Locate the cell with the specified text and output its (X, Y) center coordinate. 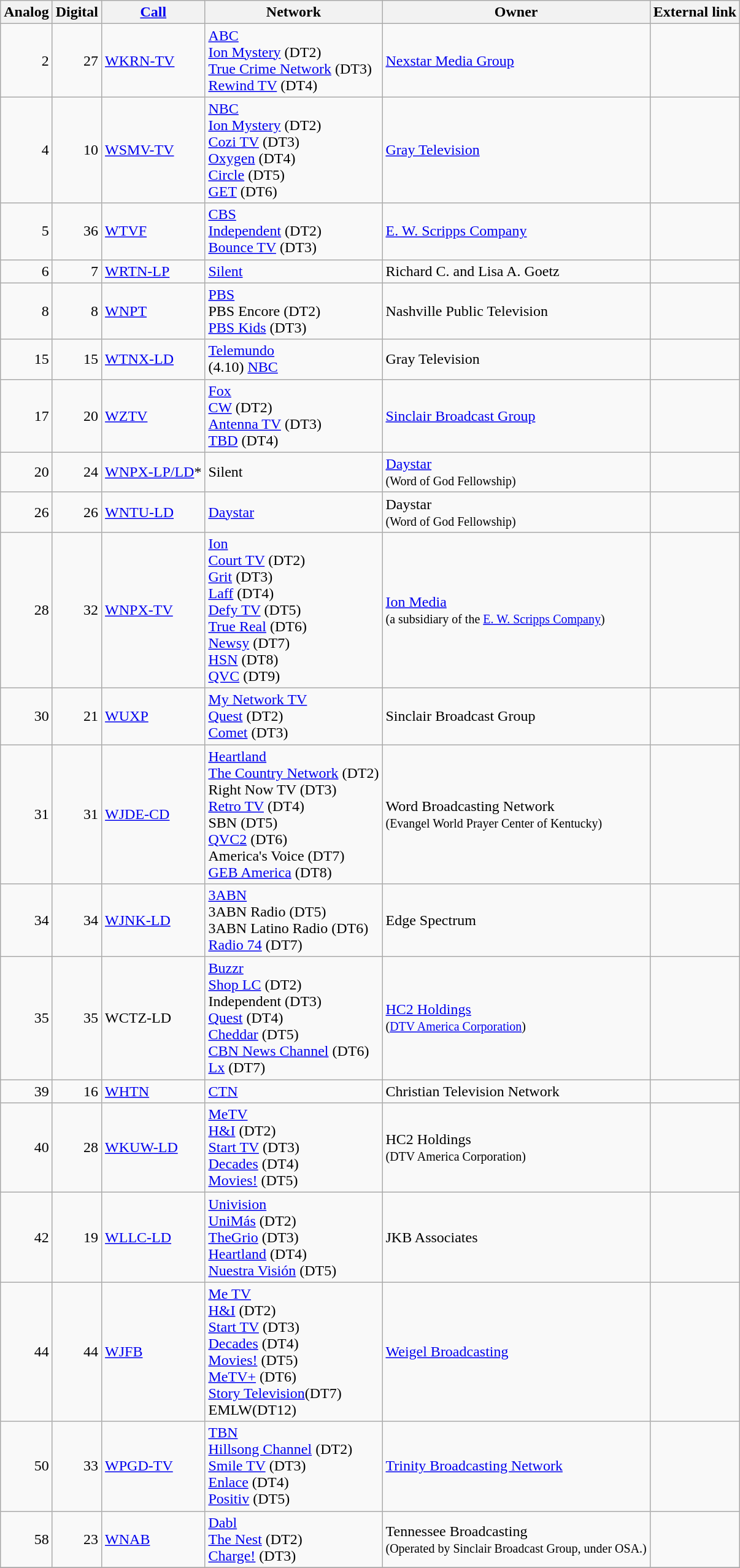
HeartlandThe Country Network (DT2) Right Now TV (DT3)Retro TV (DT4)SBN (DT5)QVC2 (DT6)America's Voice (DT7)GEB America (DT8) (293, 815)
6 (26, 271)
UnivisionUniMás (DT2)TheGrio (DT3)Heartland (DT4)Nuestra Visión (DT5) (293, 1237)
WJNK-LD (153, 920)
WKUW-LD (153, 1148)
CBSIndependent (DT2)Bounce TV (DT3) (293, 231)
Call (153, 12)
BuzzrShop LC (DT2)Independent (DT3)Quest (DT4)Cheddar (DT5)CBN News Channel (DT6)Lx (DT7) (293, 1018)
WNPX-LP/LD* (153, 472)
WSMV-TV (153, 150)
17 (26, 416)
4 (26, 150)
Telemundo (4.10) NBC (293, 359)
TBNHillsong Channel (DT2)Smile TV (DT3)Enlace (DT4)Positiv (DT5) (293, 1466)
WCTZ-LD (153, 1018)
7 (77, 271)
PBSPBS Encore (DT2)PBS Kids (DT3) (293, 311)
21 (77, 716)
42 (26, 1237)
32 (77, 610)
External link (695, 12)
WNTU-LD (153, 512)
16 (77, 1091)
58 (26, 1539)
WUXP (153, 716)
WTNX-LD (153, 359)
WTVF (153, 231)
39 (26, 1091)
Me TVH&I (DT2)Start TV (DT3)Decades (DT4)Movies! (DT5)MeTV+ (DT6)Story Television(DT7)EMLW(DT12) (293, 1352)
Owner (516, 12)
WNPT (153, 311)
WNAB (153, 1539)
WNPX-TV (153, 610)
Richard C. and Lisa A. Goetz (516, 271)
WJDE-CD (153, 815)
NBCIon Mystery (DT2)Cozi TV (DT3)Oxygen (DT4)Circle (DT5)GET (DT6) (293, 150)
Tennessee Broadcasting(Operated by Sinclair Broadcast Group, under OSA.) (516, 1539)
Nashville Public Television (516, 311)
Ion Media(a subsidiary of the E. W. Scripps Company) (516, 610)
27 (77, 60)
MeTVH&I (DT2)Start TV (DT3)Decades (DT4)Movies! (DT5) (293, 1148)
JKB Associates (516, 1237)
19 (77, 1237)
30 (26, 716)
2 (26, 60)
ABCIon Mystery (DT2)True Crime Network (DT3)Rewind TV (DT4) (293, 60)
WRTN-LP (153, 271)
FoxCW (DT2)Antenna TV (DT3)TBD (DT4) (293, 416)
IonCourt TV (DT2)Grit (DT3)Laff (DT4)Defy TV (DT5)True Real (DT6)Newsy (DT7)HSN (DT8)QVC (DT9) (293, 610)
WZTV (153, 416)
My Network TVQuest (DT2)Comet (DT3) (293, 716)
WLLC-LD (153, 1237)
3ABN3ABN Radio (DT5)3ABN Latino Radio (DT6)Radio 74 (DT7) (293, 920)
WHTN (153, 1091)
5 (26, 231)
Analog (26, 12)
CTN (293, 1091)
WJFB (153, 1352)
Digital (77, 12)
WPGD-TV (153, 1466)
50 (26, 1466)
24 (77, 472)
Weigel Broadcasting (516, 1352)
Christian Television Network (516, 1091)
23 (77, 1539)
40 (26, 1148)
Daystar (293, 512)
WKRN-TV (153, 60)
Word Broadcasting Network(Evangel World Prayer Center of Kentucky) (516, 815)
Edge Spectrum (516, 920)
Trinity Broadcasting Network (516, 1466)
DablThe Nest (DT2)Charge! (DT3) (293, 1539)
36 (77, 231)
33 (77, 1466)
10 (77, 150)
Nexstar Media Group (516, 60)
Network (293, 12)
E. W. Scripps Company (516, 231)
